Provide the (X, Y) coordinate of the cell's center where the given text is located.  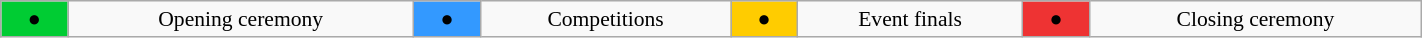
Opening ceremony (241, 19)
Closing ceremony (1256, 19)
Event finals (910, 19)
Competitions (606, 19)
